Search for the cell housing the specified text and yield its [x, y] center coordinate. 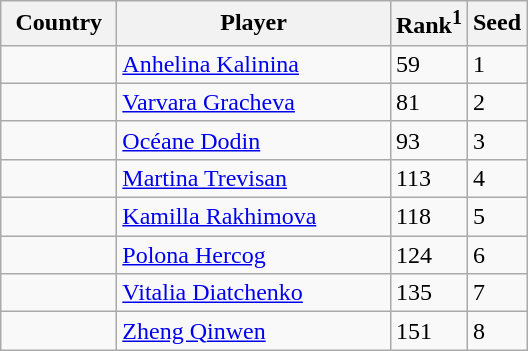
Océane Dodin [254, 140]
Polona Hercog [254, 255]
1 [496, 64]
8 [496, 331]
113 [428, 178]
Player [254, 24]
Anhelina Kalinina [254, 64]
Varvara Gracheva [254, 102]
151 [428, 331]
3 [496, 140]
Martina Trevisan [254, 178]
59 [428, 64]
2 [496, 102]
135 [428, 293]
Seed [496, 24]
118 [428, 217]
93 [428, 140]
Kamilla Rakhimova [254, 217]
7 [496, 293]
Zheng Qinwen [254, 331]
Vitalia Diatchenko [254, 293]
Rank1 [428, 24]
124 [428, 255]
4 [496, 178]
6 [496, 255]
Country [59, 24]
5 [496, 217]
81 [428, 102]
